Provide the (X, Y) coordinate of the cell's center where the given text is located.  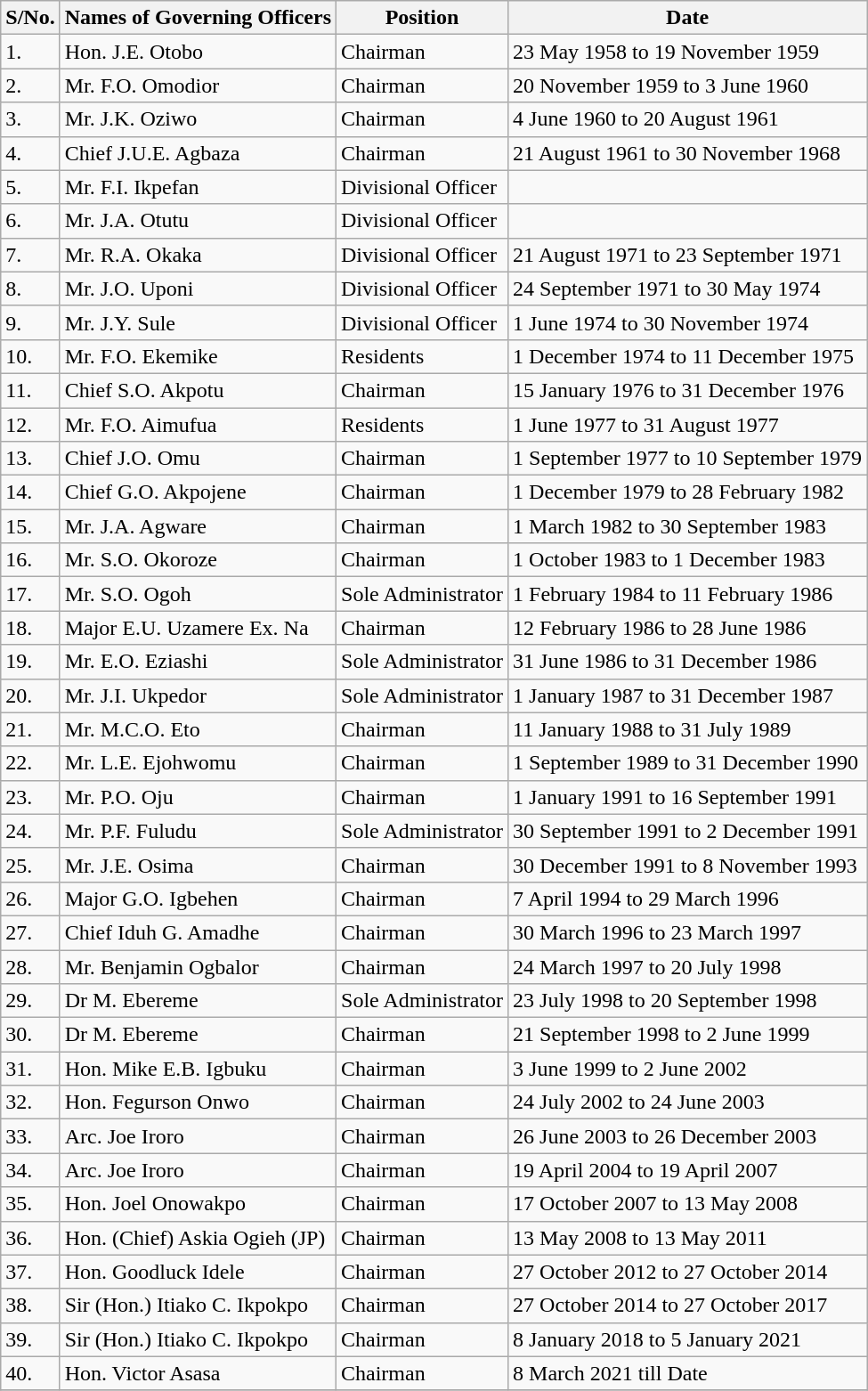
2. (30, 85)
Mr. Benjamin Ogbalor (198, 966)
S/No. (30, 18)
Mr. F.I. Ikpefan (198, 187)
20. (30, 695)
Hon. Victor Asasa (198, 1373)
10. (30, 356)
Mr. J.Y. Sule (198, 322)
Major E.U. Uzamere Ex. Na (198, 628)
1 February 1984 to 11 February 1986 (687, 594)
Names of Governing Officers (198, 18)
Mr. F.O. Aimufua (198, 425)
28. (30, 966)
Hon. Goodluck Idele (198, 1272)
1 December 1974 to 11 December 1975 (687, 356)
1. (30, 52)
18. (30, 628)
27 October 2012 to 27 October 2014 (687, 1272)
40. (30, 1373)
13 May 2008 to 13 May 2011 (687, 1238)
1 October 1983 to 1 December 1983 (687, 560)
32. (30, 1102)
Chief S.O. Akpotu (198, 390)
Mr. S.O. Okoroze (198, 560)
Date (687, 18)
31. (30, 1069)
Major G.O. Igbehen (198, 899)
Hon. J.E. Otobo (198, 52)
12. (30, 425)
Mr. R.A. Okaka (198, 255)
21 September 1998 to 2 June 1999 (687, 1035)
12 February 1986 to 28 June 1986 (687, 628)
Mr. J.O. Uponi (198, 289)
21 August 1971 to 23 September 1971 (687, 255)
15 January 1976 to 31 December 1976 (687, 390)
Hon. Joel Onowakpo (198, 1204)
Position (422, 18)
6. (30, 221)
30 December 1991 to 8 November 1993 (687, 865)
9. (30, 322)
21 August 1961 to 30 November 1968 (687, 153)
26 June 2003 to 26 December 2003 (687, 1136)
24. (30, 831)
8 March 2021 till Date (687, 1373)
Hon. Fegurson Onwo (198, 1102)
29. (30, 1001)
1 December 1979 to 28 February 1982 (687, 492)
1 March 1982 to 30 September 1983 (687, 526)
23 May 1958 to 19 November 1959 (687, 52)
Hon. (Chief) Askia Ogieh (JP) (198, 1238)
Chief G.O. Akpojene (198, 492)
7. (30, 255)
3 June 1999 to 2 June 2002 (687, 1069)
Mr. L.E. Ejohwomu (198, 763)
23 July 1998 to 20 September 1998 (687, 1001)
39. (30, 1339)
34. (30, 1170)
7 April 1994 to 29 March 1996 (687, 899)
30 September 1991 to 2 December 1991 (687, 831)
30. (30, 1035)
4. (30, 153)
1 September 1989 to 31 December 1990 (687, 763)
Mr. P.F. Fuludu (198, 831)
Mr. J.I. Ukpedor (198, 695)
Mr. E.O. Eziashi (198, 662)
Hon. Mike E.B. Igbuku (198, 1069)
8 January 2018 to 5 January 2021 (687, 1339)
11 January 1988 to 31 July 1989 (687, 729)
13. (30, 459)
Mr. J.K. Oziwo (198, 119)
Mr. J.A. Agware (198, 526)
19 April 2004 to 19 April 2007 (687, 1170)
1 June 1974 to 30 November 1974 (687, 322)
Mr. P.O. Oju (198, 797)
20 November 1959 to 3 June 1960 (687, 85)
17 October 2007 to 13 May 2008 (687, 1204)
8. (30, 289)
1 September 1977 to 10 September 1979 (687, 459)
37. (30, 1272)
1 June 1977 to 31 August 1977 (687, 425)
Mr. F.O. Omodior (198, 85)
Mr. F.O. Ekemike (198, 356)
36. (30, 1238)
Mr. S.O. Ogoh (198, 594)
Mr. J.A. Otutu (198, 221)
16. (30, 560)
27. (30, 932)
33. (30, 1136)
1 January 1991 to 16 September 1991 (687, 797)
24 September 1971 to 30 May 1974 (687, 289)
5. (30, 187)
Chief J.O. Omu (198, 459)
Chief Iduh G. Amadhe (198, 932)
26. (30, 899)
3. (30, 119)
27 October 2014 to 27 October 2017 (687, 1306)
31 June 1986 to 31 December 1986 (687, 662)
24 July 2002 to 24 June 2003 (687, 1102)
24 March 1997 to 20 July 1998 (687, 966)
25. (30, 865)
23. (30, 797)
22. (30, 763)
19. (30, 662)
30 March 1996 to 23 March 1997 (687, 932)
11. (30, 390)
1 January 1987 to 31 December 1987 (687, 695)
38. (30, 1306)
14. (30, 492)
35. (30, 1204)
4 June 1960 to 20 August 1961 (687, 119)
21. (30, 729)
15. (30, 526)
Chief J.U.E. Agbaza (198, 153)
Mr. M.C.O. Eto (198, 729)
Mr. J.E. Osima (198, 865)
17. (30, 594)
